Determine the (x, y) coordinate at the center of the cell enclosing the given text.  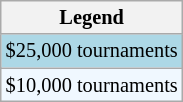
Legend (92, 17)
$25,000 tournaments (92, 51)
$10,000 tournaments (92, 85)
